Determine the (X, Y) coordinate at the center of the cell enclosing the given text.  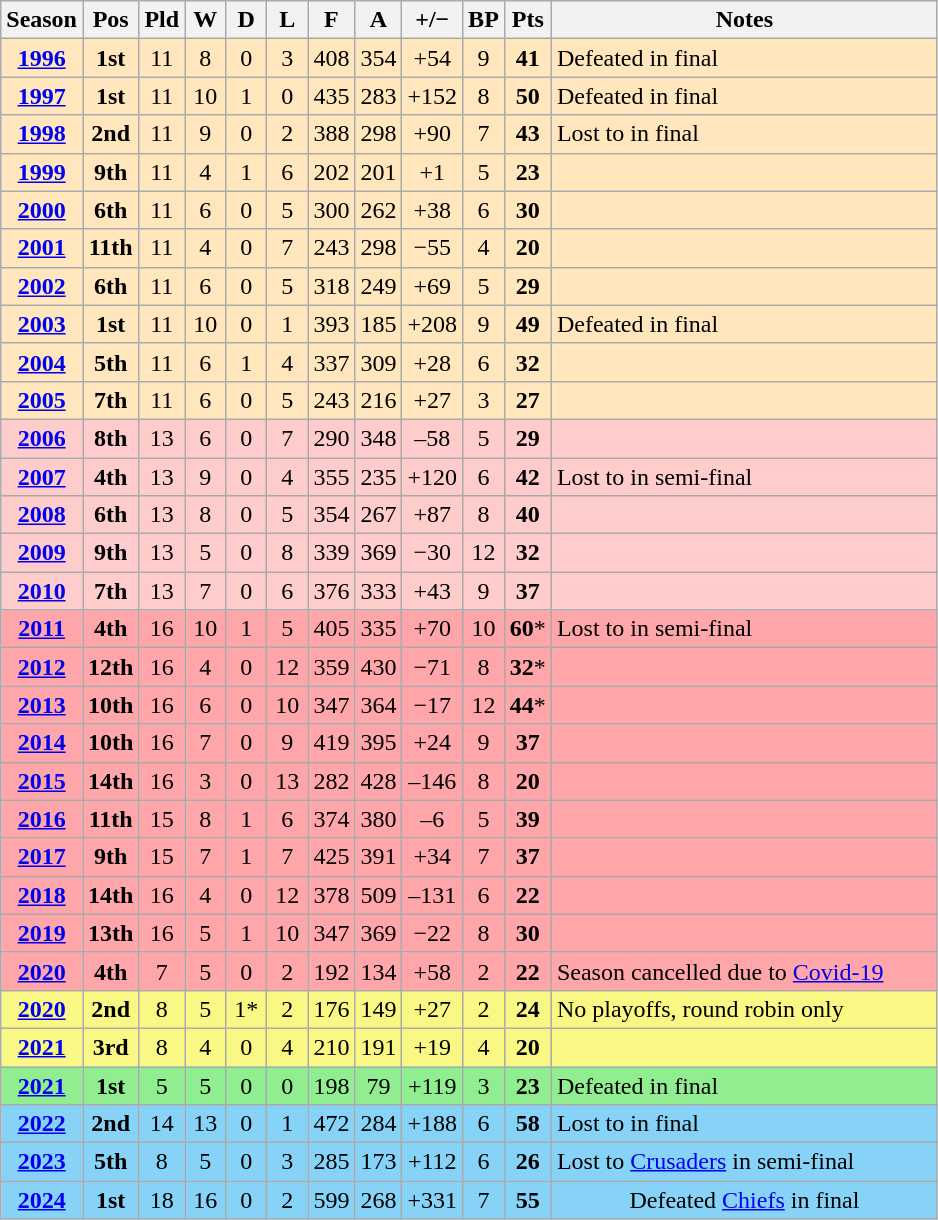
+/− (432, 20)
2007 (42, 477)
405 (332, 629)
149 (378, 1009)
Lost to Crusaders in semi-final (744, 1162)
Pts (528, 20)
+54 (432, 58)
268 (378, 1200)
2000 (42, 210)
337 (332, 362)
+24 (432, 743)
425 (332, 857)
–58 (432, 438)
191 (378, 1047)
+38 (432, 210)
14 (162, 1124)
348 (378, 438)
173 (378, 1162)
198 (332, 1085)
599 (332, 1200)
+34 (432, 857)
–6 (432, 819)
2003 (42, 324)
285 (332, 1162)
55 (528, 1200)
39 (528, 819)
380 (378, 819)
Season (42, 20)
249 (378, 286)
40 (528, 515)
262 (378, 210)
267 (378, 515)
509 (378, 895)
1996 (42, 58)
+58 (432, 971)
43 (528, 134)
+188 (432, 1124)
+43 (432, 591)
8th (110, 438)
134 (378, 971)
2018 (42, 895)
2011 (42, 629)
2017 (42, 857)
335 (378, 629)
+208 (432, 324)
+90 (432, 134)
210 (332, 1047)
+19 (432, 1047)
13th (110, 933)
+70 (432, 629)
374 (332, 819)
−71 (432, 667)
235 (378, 477)
185 (378, 324)
472 (332, 1124)
A (378, 20)
391 (378, 857)
333 (378, 591)
27 (528, 400)
+112 (432, 1162)
284 (378, 1124)
2019 (42, 933)
D (246, 20)
1999 (42, 172)
+152 (432, 96)
Defeated Chiefs in final (744, 1200)
2023 (42, 1162)
+87 (432, 515)
393 (332, 324)
2009 (42, 553)
378 (332, 895)
12th (110, 667)
Pos (110, 20)
1997 (42, 96)
50 (528, 96)
1998 (42, 134)
18 (162, 1200)
2013 (42, 705)
290 (332, 438)
2002 (42, 286)
32* (528, 667)
L (288, 20)
1* (246, 1009)
2024 (42, 1200)
F (332, 20)
2015 (42, 781)
430 (378, 667)
–146 (432, 781)
318 (332, 286)
216 (378, 400)
W (206, 20)
–131 (432, 895)
−22 (432, 933)
BP (484, 20)
58 (528, 1124)
282 (332, 781)
202 (332, 172)
26 (528, 1162)
+331 (432, 1200)
2005 (42, 400)
Notes (744, 20)
−55 (432, 248)
−17 (432, 705)
2022 (42, 1124)
339 (332, 553)
44* (528, 705)
2012 (42, 667)
+120 (432, 477)
283 (378, 96)
−30 (432, 553)
435 (332, 96)
+28 (432, 362)
24 (528, 1009)
42 (528, 477)
359 (332, 667)
355 (332, 477)
300 (332, 210)
2004 (42, 362)
No playoffs, round robin only (744, 1009)
309 (378, 362)
2006 (42, 438)
3rd (110, 1047)
79 (378, 1085)
419 (332, 743)
+1 (432, 172)
2010 (42, 591)
60* (528, 629)
49 (528, 324)
428 (378, 781)
376 (332, 591)
201 (378, 172)
2016 (42, 819)
2001 (42, 248)
395 (378, 743)
388 (332, 134)
41 (528, 58)
+69 (432, 286)
Season cancelled due to Covid-19 (744, 971)
192 (332, 971)
+119 (432, 1085)
176 (332, 1009)
2014 (42, 743)
Pld (162, 20)
2008 (42, 515)
408 (332, 58)
364 (378, 705)
